Provide the [X, Y] coordinate of the cell's center where the given text is located.  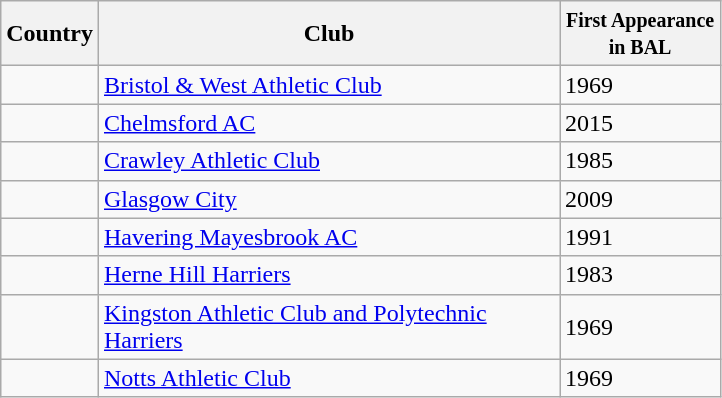
1985 [640, 161]
Glasgow City [328, 199]
Chelmsford AC [328, 123]
Country [50, 34]
Havering Mayesbrook AC [328, 237]
Crawley Athletic Club [328, 161]
Notts Athletic Club [328, 378]
1991 [640, 237]
2015 [640, 123]
Club [328, 34]
2009 [640, 199]
Kingston Athletic Club and Polytechnic Harriers [328, 326]
Herne Hill Harriers [328, 275]
1983 [640, 275]
First Appearance in BAL [640, 34]
Bristol & West Athletic Club [328, 85]
